Pinpoint the cell where the given text exists, returning its [x, y] midpoint coordinate. 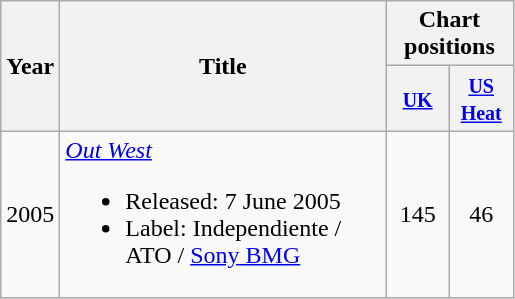
2005 [30, 214]
Title [223, 66]
Out WestReleased: 7 June 2005Label: Independiente / ATO / Sony BMG [223, 214]
Year [30, 66]
46 [481, 214]
145 [418, 214]
UK [418, 98]
US Heat [481, 98]
Chart positions [450, 34]
